Search for the cell housing the specified text and yield its (X, Y) center coordinate. 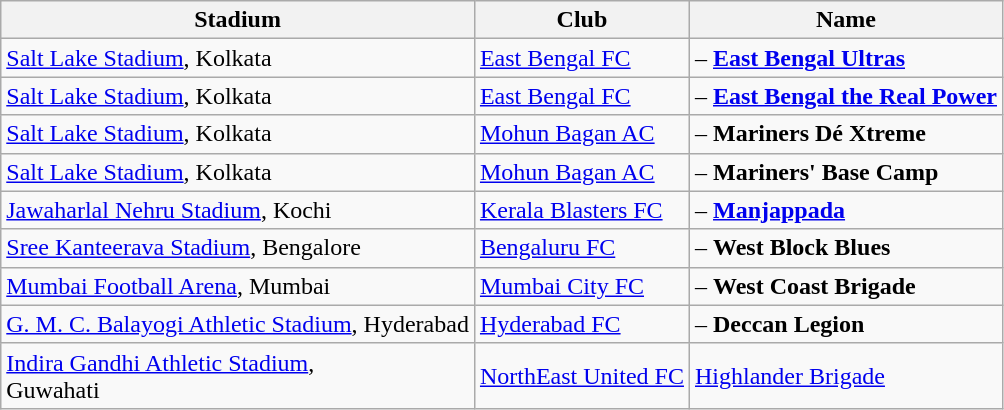
Name (846, 20)
Jawaharlal Nehru Stadium, Kochi (238, 210)
Hyderabad FC (582, 324)
– Mariners Dé Xtreme (846, 134)
NorthEast United FC (582, 376)
Mumbai Football Arena, Mumbai (238, 286)
– Deccan Legion (846, 324)
– West Block Blues (846, 248)
Mumbai City FC (582, 286)
Indira Gandhi Athletic Stadium,Guwahati (238, 376)
– Manjappada (846, 210)
– East Bengal the Real Power (846, 96)
Bengaluru FC (582, 248)
G. M. C. Balayogi Athletic Stadium, Hyderabad (238, 324)
Sree Kanteerava Stadium, Bengalore (238, 248)
– Mariners' Base Camp (846, 172)
Kerala Blasters FC (582, 210)
– West Coast Brigade (846, 286)
Highlander Brigade (846, 376)
Stadium (238, 20)
– East Bengal Ultras (846, 58)
Club (582, 20)
